Capture the cell that displays the provided text and extract its [X, Y] central coordinate. 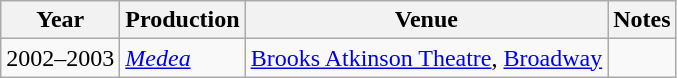
2002–2003 [60, 58]
Year [60, 20]
Production [182, 20]
Venue [426, 20]
Brooks Atkinson Theatre, Broadway [426, 58]
Medea [182, 58]
Notes [642, 20]
